Find where the given text appears and provide that cell's center as (x, y) coordinate. 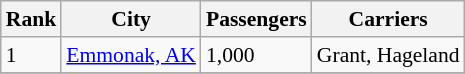
Grant, Hageland (388, 55)
Passengers (256, 19)
Emmonak, AK (131, 55)
Carriers (388, 19)
1,000 (256, 55)
1 (32, 55)
Rank (32, 19)
City (131, 19)
